Locate the cell with the specified text and output its [X, Y] center coordinate. 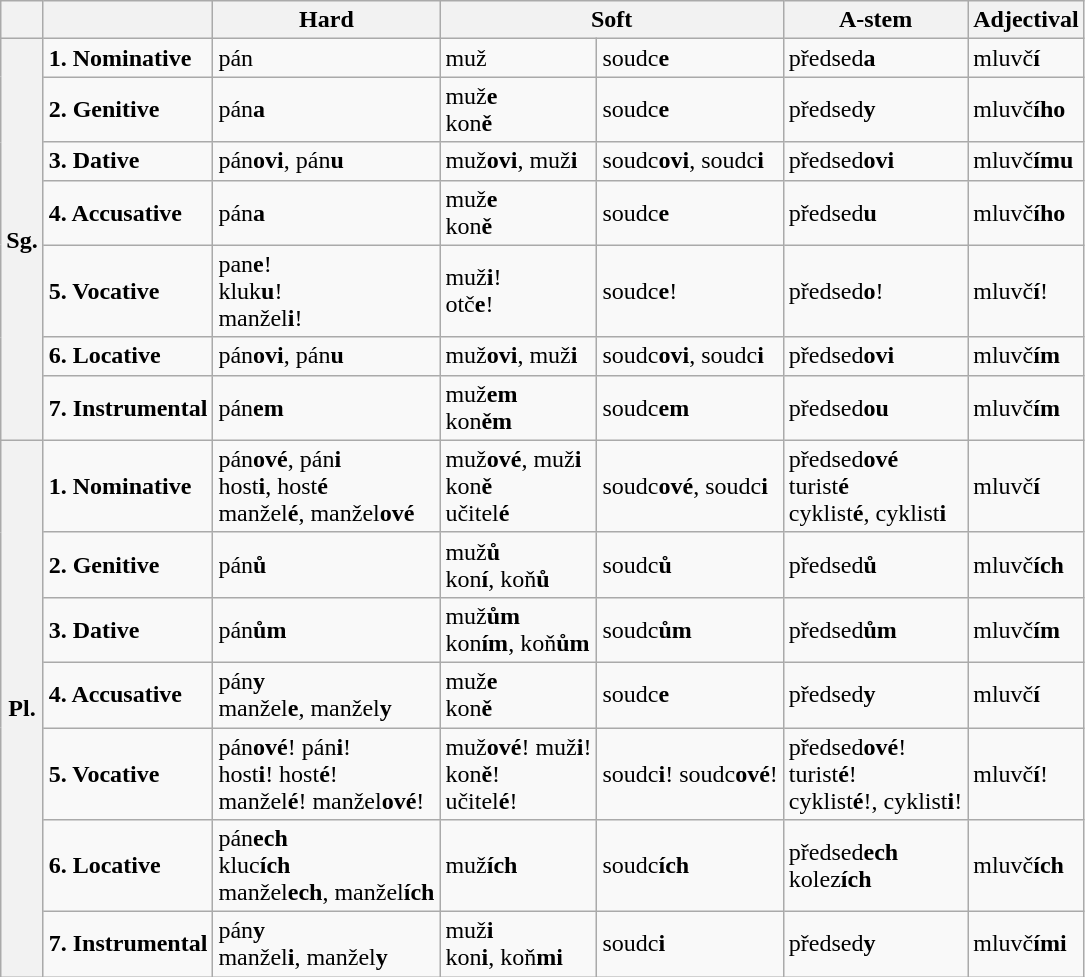
předsedu [875, 212]
pánymanžele, manžely [326, 694]
předsedům [875, 630]
soudcem [690, 408]
pánechklucíchmanželech, manželích [326, 866]
soudců [690, 564]
pánové, pánihosti, hostémanželé, manželové [326, 486]
předsedové!turisté!cyklisté!, cyklisti! [875, 774]
Hard [326, 20]
pánům [326, 630]
soudcům [690, 630]
mluvčími [1026, 944]
pane!kluku!manželi! [326, 291]
muž [518, 58]
soudcích [690, 866]
pán [326, 58]
předsedo! [875, 291]
mužůkoní, koňů [518, 564]
předsedechkolezích [875, 866]
mužemkoněm [518, 408]
pánymanželi, manžely [326, 944]
mluvčímu [1026, 161]
A-stem [875, 20]
předsedou [875, 408]
mužích [518, 866]
soudci [690, 944]
pánové! páni!hosti! hosté!manželé! manželové! [326, 774]
Adjectival [1026, 20]
pánů [326, 564]
Soft [612, 20]
Pl. [22, 708]
mužové! muži!koně!učitelé! [518, 774]
pánem [326, 408]
předseda [875, 58]
soudce! [690, 291]
soudcové, soudci [690, 486]
předsedovéturistécyklisté, cyklisti [875, 486]
předsedů [875, 564]
muži!otče! [518, 291]
Sg. [22, 240]
mužůmkoním, koňům [518, 630]
mužové, mužikoněučitelé [518, 486]
mužikoni, koňmi [518, 944]
soudci! soudcové! [690, 774]
